Detect which cell encompasses the target text, then output its (x, y) center coordinate. 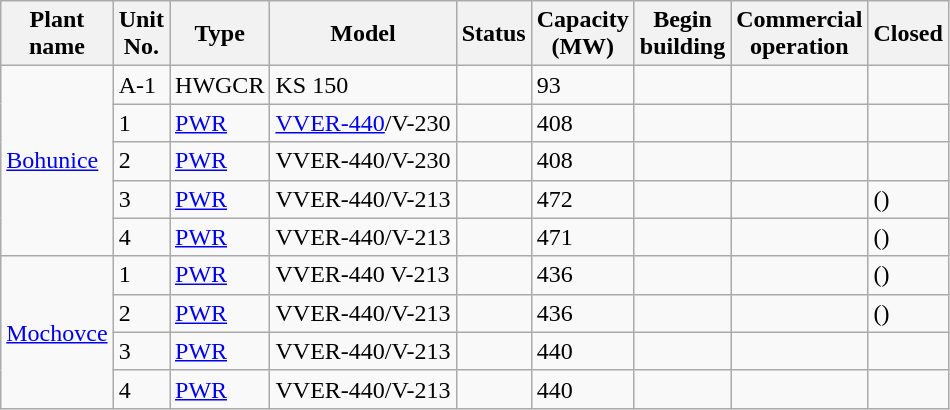
VVER-440 V-213 (363, 275)
Beginbuilding (682, 34)
HWGCR (220, 85)
A-1 (141, 85)
Bohunice (57, 161)
Plantname (57, 34)
UnitNo. (141, 34)
Closed (908, 34)
93 (582, 85)
471 (582, 237)
Commercialoperation (800, 34)
Capacity(MW) (582, 34)
472 (582, 199)
Status (494, 34)
Type (220, 34)
Mochovce (57, 332)
KS 150 (363, 85)
Model (363, 34)
